From the cell containing the given text, extract its center point as [X, Y] coordinate. 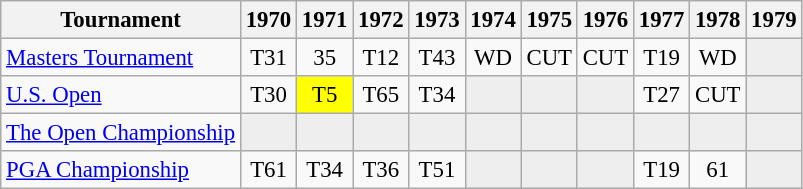
T61 [268, 170]
1973 [437, 20]
T65 [381, 95]
T36 [381, 170]
U.S. Open [121, 95]
1975 [549, 20]
PGA Championship [121, 170]
T51 [437, 170]
1970 [268, 20]
35 [325, 58]
Tournament [121, 20]
T12 [381, 58]
1972 [381, 20]
1979 [774, 20]
T30 [268, 95]
1977 [661, 20]
T27 [661, 95]
The Open Championship [121, 133]
T5 [325, 95]
1974 [493, 20]
T31 [268, 58]
1976 [605, 20]
1978 [718, 20]
Masters Tournament [121, 58]
61 [718, 170]
1971 [325, 20]
T43 [437, 58]
